Determine the [X, Y] coordinate at the center of the cell enclosing the given text.  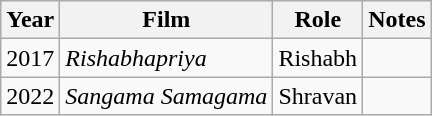
2017 [30, 58]
Sangama Samagama [166, 96]
Rishabhapriya [166, 58]
Year [30, 20]
Film [166, 20]
Role [318, 20]
Shravan [318, 96]
Notes [397, 20]
Rishabh [318, 58]
2022 [30, 96]
